Search for the cell housing the specified text and yield its [X, Y] center coordinate. 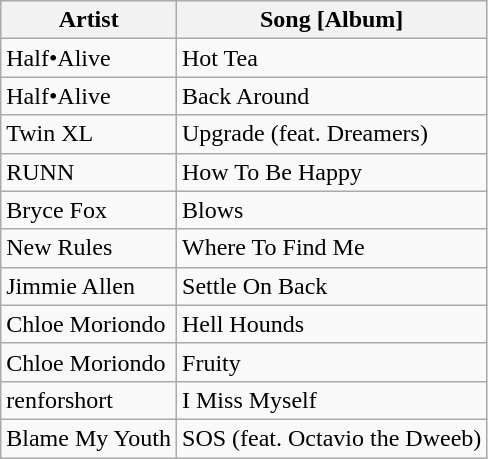
Blame My Youth [89, 438]
Artist [89, 20]
Hot Tea [332, 58]
How To Be Happy [332, 172]
RUNN [89, 172]
Jimmie Allen [89, 286]
SOS (feat. Octavio the Dweeb) [332, 438]
renforshort [89, 400]
Upgrade (feat. Dreamers) [332, 134]
I Miss Myself [332, 400]
Blows [332, 210]
Where To Find Me [332, 248]
Hell Hounds [332, 324]
Song [Album] [332, 20]
Twin XL [89, 134]
Back Around [332, 96]
Fruity [332, 362]
Settle On Back [332, 286]
Bryce Fox [89, 210]
New Rules [89, 248]
